Return the [x, y] coordinate for the center point of the cell that contains the specified text.  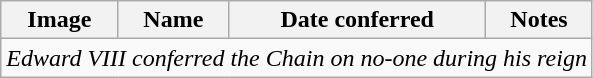
Image [60, 20]
Notes [540, 20]
Edward VIII conferred the Chain on no-one during his reign [297, 58]
Name [174, 20]
Date conferred [358, 20]
